Locate the cell with the specified text and output its [X, Y] center coordinate. 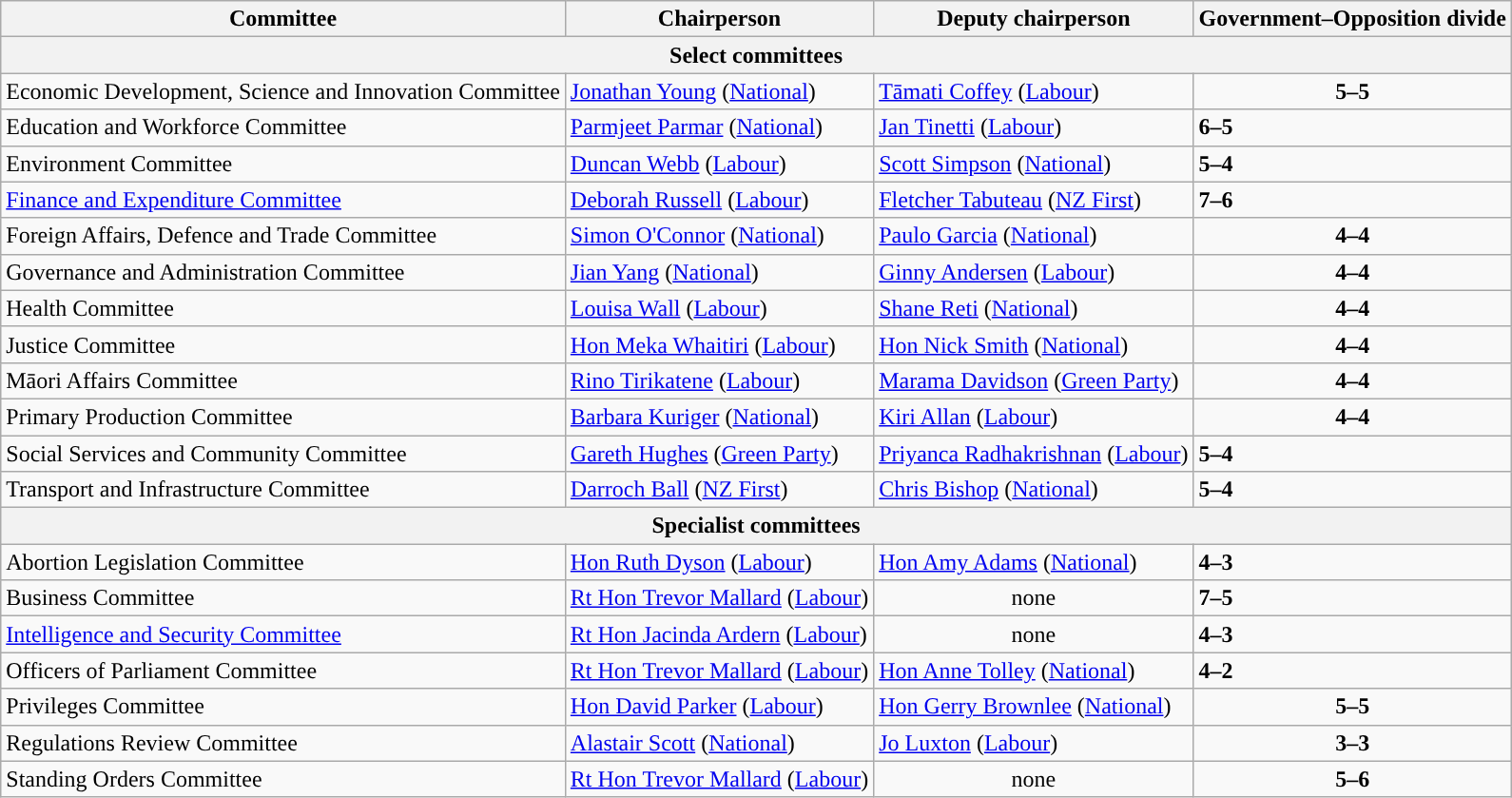
Transport and Infrastructure Committee [283, 490]
5–6 [1352, 779]
Jian Yang (National) [719, 272]
Jan Tinetti (Labour) [1034, 127]
Select committees [757, 55]
Privileges Committee [283, 707]
Tāmati Coffey (Labour) [1034, 91]
Shane Reti (National) [1034, 308]
Parmjeet Parmar (National) [719, 127]
Hon Nick Smith (National) [1034, 344]
4–2 [1352, 671]
Intelligence and Security Committee [283, 634]
Hon Gerry Brownlee (National) [1034, 707]
Governance and Administration Committee [283, 272]
Committee [283, 19]
Deputy chairperson [1034, 19]
Paulo Garcia (National) [1034, 236]
Justice Committee [283, 344]
Duncan Webb (Labour) [719, 164]
Finance and Expenditure Committee [283, 200]
Primary Production Committee [283, 417]
Abortion Legislation Committee [283, 562]
Chris Bishop (National) [1034, 490]
Jo Luxton (Labour) [1034, 743]
Hon Amy Adams (National) [1034, 562]
Louisa Wall (Labour) [719, 308]
Scott Simpson (National) [1034, 164]
Regulations Review Committee [283, 743]
Simon O'Connor (National) [719, 236]
Rt Hon Jacinda Ardern (Labour) [719, 634]
Officers of Parliament Committee [283, 671]
Māori Affairs Committee [283, 380]
3–3 [1352, 743]
Marama Davidson (Green Party) [1034, 380]
7–5 [1352, 598]
Chairperson [719, 19]
6–5 [1352, 127]
Environment Committee [283, 164]
Jonathan Young (National) [719, 91]
Kiri Allan (Labour) [1034, 417]
Hon Anne Tolley (National) [1034, 671]
Darroch Ball (NZ First) [719, 490]
Foreign Affairs, Defence and Trade Committee [283, 236]
Priyanca Radhakrishnan (Labour) [1034, 454]
Gareth Hughes (Green Party) [719, 454]
Fletcher Tabuteau (NZ First) [1034, 200]
Alastair Scott (National) [719, 743]
Deborah Russell (Labour) [719, 200]
Rino Tirikatene (Labour) [719, 380]
Economic Development, Science and Innovation Committee [283, 91]
Government–Opposition divide [1352, 19]
Standing Orders Committee [283, 779]
Business Committee [283, 598]
Social Services and Community Committee [283, 454]
Ginny Andersen (Labour) [1034, 272]
Specialist committees [757, 526]
Education and Workforce Committee [283, 127]
7–6 [1352, 200]
Hon David Parker (Labour) [719, 707]
Hon Meka Whaitiri (Labour) [719, 344]
Hon Ruth Dyson (Labour) [719, 562]
Barbara Kuriger (National) [719, 417]
Health Committee [283, 308]
